Identify which cell holds the provided text, then report its (x, y) central coordinate. 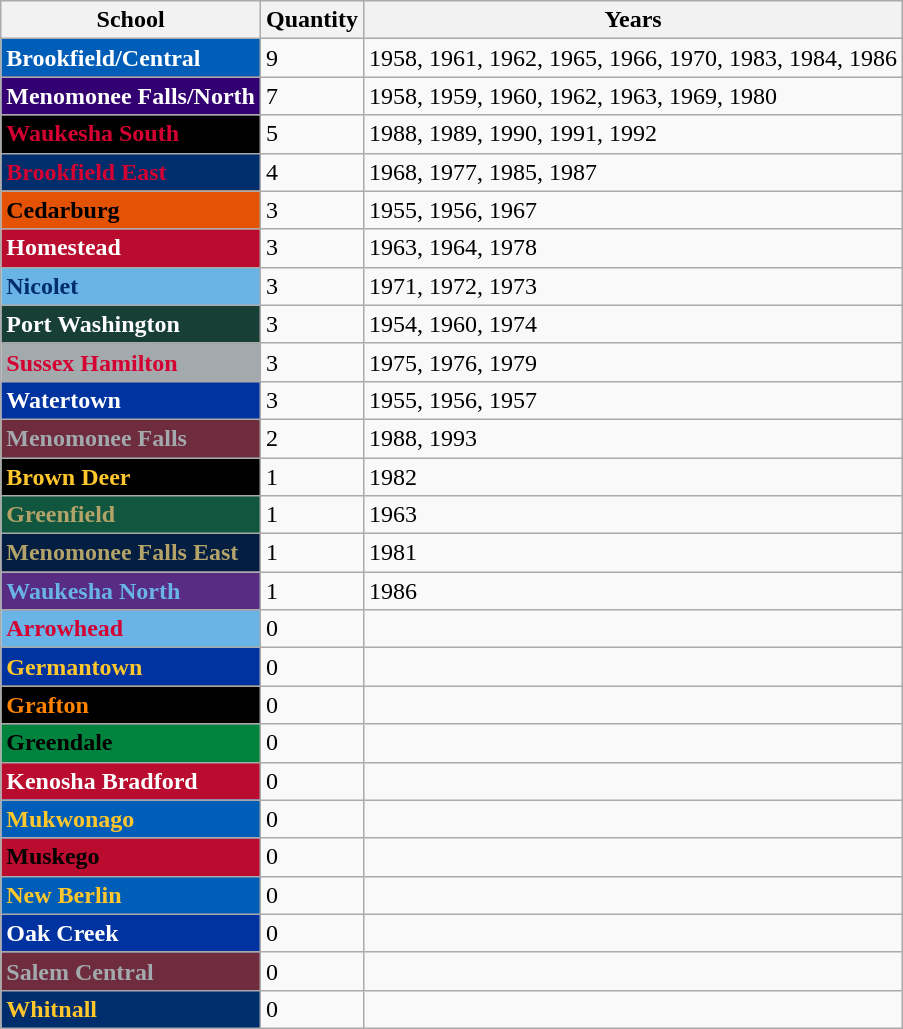
Whitnall (131, 1009)
5 (312, 134)
Kenosha Bradford (131, 781)
1955, 1956, 1967 (634, 210)
1988, 1993 (634, 438)
1988, 1989, 1990, 1991, 1992 (634, 134)
1954, 1960, 1974 (634, 324)
Sussex Hamilton (131, 362)
1958, 1961, 1962, 1965, 1966, 1970, 1983, 1984, 1986 (634, 58)
4 (312, 172)
Brookfield/Central (131, 58)
Muskego (131, 857)
Arrowhead (131, 629)
Mukwonago (131, 819)
Germantown (131, 667)
1986 (634, 591)
School (131, 20)
Nicolet (131, 286)
Homestead (131, 248)
Menomonee Falls/North (131, 96)
9 (312, 58)
Brown Deer (131, 477)
New Berlin (131, 895)
Brookfield East (131, 172)
2 (312, 438)
Waukesha North (131, 591)
Grafton (131, 705)
Watertown (131, 400)
Port Washington (131, 324)
1981 (634, 553)
7 (312, 96)
Quantity (312, 20)
Salem Central (131, 971)
Waukesha South (131, 134)
1963 (634, 515)
Greendale (131, 743)
Oak Creek (131, 933)
Menomonee Falls East (131, 553)
1968, 1977, 1985, 1987 (634, 172)
1955, 1956, 1957 (634, 400)
Years (634, 20)
1982 (634, 477)
1958, 1959, 1960, 1962, 1963, 1969, 1980 (634, 96)
1975, 1976, 1979 (634, 362)
Menomonee Falls (131, 438)
1971, 1972, 1973 (634, 286)
1963, 1964, 1978 (634, 248)
Cedarburg (131, 210)
Greenfield (131, 515)
